Return the [x, y] coordinate for the center point of the cell that contains the specified text.  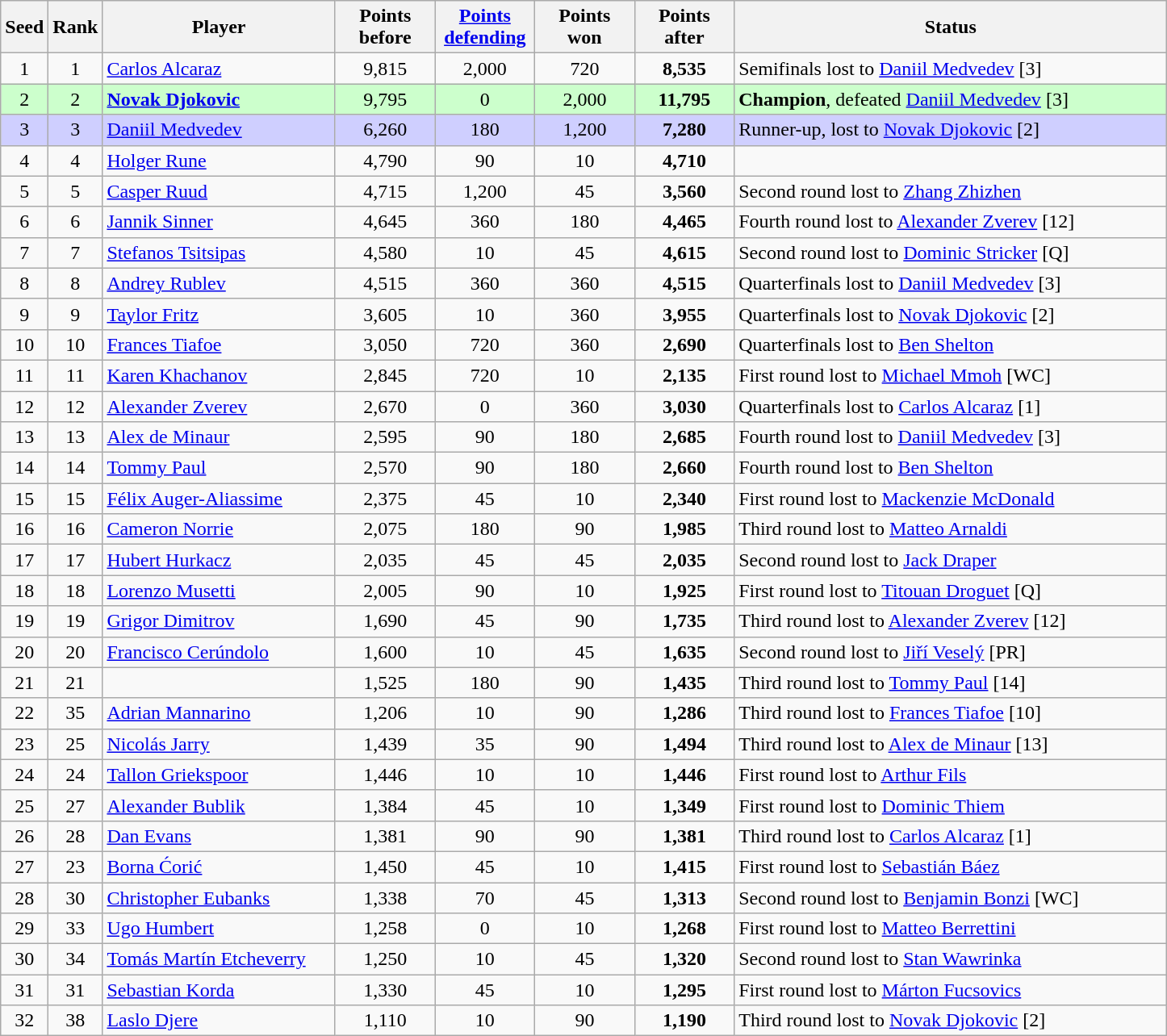
Third round lost to Frances Tiafoe [10] [951, 713]
2,845 [385, 375]
2,340 [684, 499]
3,560 [684, 191]
1,190 [684, 1021]
Holger Rune [220, 161]
Karen Khachanov [220, 375]
Points before [385, 27]
Quarterfinals lost to Carlos Alcaraz [1] [951, 406]
Second round lost to Zhang Zhizhen [951, 191]
Fourth round lost to Alexander Zverev [12] [951, 222]
Second round lost to Jack Draper [951, 560]
Third round lost to Novak Djokovic [2] [951, 1021]
First round lost to Michael Mmoh [WC] [951, 375]
Taylor Fritz [220, 314]
Dan Evans [220, 836]
Seed [24, 27]
Points won [585, 27]
2,690 [684, 345]
22 [24, 713]
Laslo Djere [220, 1021]
Hubert Hurkacz [220, 560]
1,206 [385, 713]
1,635 [684, 652]
1,268 [684, 929]
Fourth round lost to Daniil Medvedev [3] [951, 437]
1,415 [684, 867]
3,030 [684, 406]
8,535 [684, 69]
11,795 [684, 99]
1,494 [684, 744]
Carlos Alcaraz [220, 69]
1,439 [385, 744]
1,384 [385, 805]
1,338 [385, 898]
1,435 [684, 683]
Third round lost to Matteo Arnaldi [951, 529]
Second round lost to Stan Wawrinka [951, 959]
Félix Auger-Aliassime [220, 499]
Quarterfinals lost to Daniil Medvedev [3] [951, 283]
Tomás Martín Etcheverry [220, 959]
1,690 [385, 621]
Third round lost to Alexander Zverev [12] [951, 621]
First round lost to Matteo Berrettini [951, 929]
Alexander Zverev [220, 406]
1,985 [684, 529]
2,660 [684, 468]
Frances Tiafoe [220, 345]
Lorenzo Musetti [220, 591]
Jannik Sinner [220, 222]
1,320 [684, 959]
Points after [684, 27]
4,715 [385, 191]
4,645 [385, 222]
32 [24, 1021]
Adrian Mannarino [220, 713]
9,795 [385, 99]
4,580 [385, 253]
Third round lost to Tommy Paul [14] [951, 683]
First round lost to Márton Fucsovics [951, 990]
2,595 [385, 437]
Grigor Dimitrov [220, 621]
First round lost to Arthur Fils [951, 775]
Points defending [485, 27]
1,450 [385, 867]
3,605 [385, 314]
2,075 [385, 529]
70 [485, 898]
2,005 [385, 591]
6,260 [385, 130]
1,600 [385, 652]
Stefanos Tsitsipas [220, 253]
3,050 [385, 345]
1,330 [385, 990]
Quarterfinals lost to Novak Djokovic [2] [951, 314]
Alexander Bublik [220, 805]
Borna Ćorić [220, 867]
Alex de Minaur [220, 437]
1,295 [684, 990]
Ugo Humbert [220, 929]
1,313 [684, 898]
4,465 [684, 222]
Player [220, 27]
34 [76, 959]
38 [76, 1021]
Second round lost to Benjamin Bonzi [WC] [951, 898]
Quarterfinals lost to Ben Shelton [951, 345]
Second round lost to Jiří Veselý [PR] [951, 652]
Andrey Rublev [220, 283]
26 [24, 836]
4,615 [684, 253]
Rank [76, 27]
Sebastian Korda [220, 990]
Francisco Cerúndolo [220, 652]
First round lost to Mackenzie McDonald [951, 499]
Fourth round lost to Ben Shelton [951, 468]
Runner-up, lost to Novak Djokovic [2] [951, 130]
Novak Djokovic [220, 99]
Tommy Paul [220, 468]
Champion, defeated Daniil Medvedev [3] [951, 99]
29 [24, 929]
4,790 [385, 161]
1,735 [684, 621]
7,280 [684, 130]
9,815 [385, 69]
Daniil Medvedev [220, 130]
Tallon Griekspoor [220, 775]
2,135 [684, 375]
1,110 [385, 1021]
2,570 [385, 468]
2,375 [385, 499]
Third round lost to Carlos Alcaraz [1] [951, 836]
Nicolás Jarry [220, 744]
Semifinals lost to Daniil Medvedev [3] [951, 69]
First round lost to Titouan Droguet [Q] [951, 591]
1,525 [385, 683]
First round lost to Sebastián Báez [951, 867]
2,670 [385, 406]
1,349 [684, 805]
Cameron Norrie [220, 529]
Status [951, 27]
1,250 [385, 959]
Casper Ruud [220, 191]
1,286 [684, 713]
1,925 [684, 591]
4,710 [684, 161]
First round lost to Dominic Thiem [951, 805]
2,685 [684, 437]
3,955 [684, 314]
Second round lost to Dominic Stricker [Q] [951, 253]
1,258 [385, 929]
33 [76, 929]
Third round lost to Alex de Minaur [13] [951, 744]
Christopher Eubanks [220, 898]
